Return [X, Y] of the center of cell containing provided text 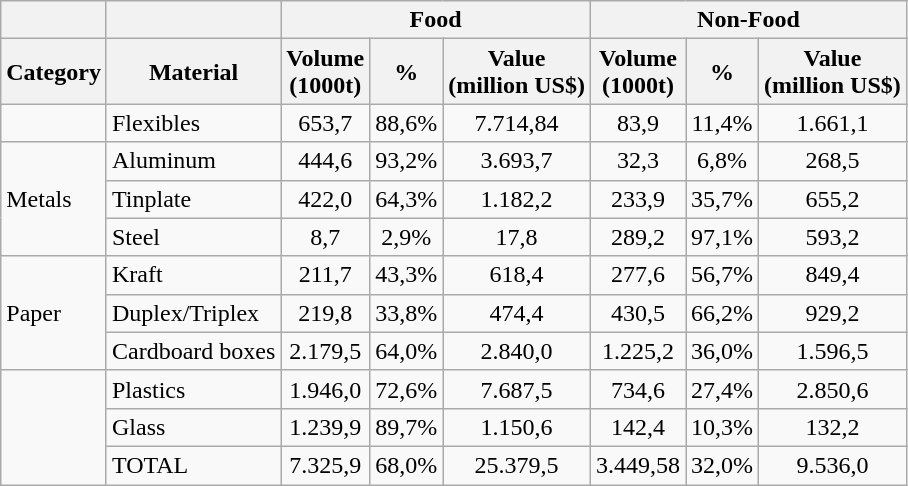
Paper [54, 313]
7.714,84 [517, 123]
10,3% [722, 427]
618,4 [517, 275]
Material [193, 72]
35,7% [722, 199]
929,2 [833, 313]
6,8% [722, 161]
655,2 [833, 199]
422,0 [326, 199]
219,8 [326, 313]
97,1% [722, 237]
1.225,2 [638, 351]
849,4 [833, 275]
444,6 [326, 161]
1.150,6 [517, 427]
653,7 [326, 123]
734,6 [638, 389]
289,2 [638, 237]
Cardboard boxes [193, 351]
56,7% [722, 275]
Steel [193, 237]
33,8% [406, 313]
64,3% [406, 199]
88,6% [406, 123]
93,2% [406, 161]
142,4 [638, 427]
Duplex/Triplex [193, 313]
25.379,5 [517, 465]
1.239,9 [326, 427]
1.661,1 [833, 123]
2.179,5 [326, 351]
27,4% [722, 389]
64,0% [406, 351]
277,6 [638, 275]
Kraft [193, 275]
1.596,5 [833, 351]
32,0% [722, 465]
Plastics [193, 389]
7.325,9 [326, 465]
TOTAL [193, 465]
3.693,7 [517, 161]
72,6% [406, 389]
11,4% [722, 123]
Flexibles [193, 123]
43,3% [406, 275]
36,0% [722, 351]
Tinplate [193, 199]
Glass [193, 427]
32,3 [638, 161]
89,7% [406, 427]
68,0% [406, 465]
Non-Food [748, 20]
3.449,58 [638, 465]
474,4 [517, 313]
1.182,2 [517, 199]
211,7 [326, 275]
268,5 [833, 161]
233,9 [638, 199]
83,9 [638, 123]
Metals [54, 199]
9.536,0 [833, 465]
2.840,0 [517, 351]
Aluminum [193, 161]
593,2 [833, 237]
430,5 [638, 313]
2.850,6 [833, 389]
Food [436, 20]
66,2% [722, 313]
Category [54, 72]
8,7 [326, 237]
1.946,0 [326, 389]
7.687,5 [517, 389]
17,8 [517, 237]
132,2 [833, 427]
2,9% [406, 237]
